Return [x, y] of the center of cell containing provided text 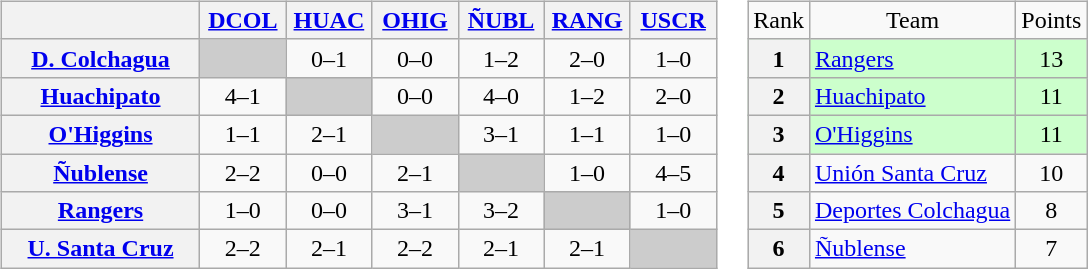
Deportes Colchagua [912, 211]
4–0 [501, 96]
3–2 [501, 211]
4–5 [673, 173]
2 [779, 96]
0–1 [329, 58]
4 [779, 173]
10 [1052, 173]
3 [779, 134]
4–1 [243, 96]
13 [1052, 58]
U. Santa Cruz [100, 249]
Rank [779, 20]
Team [912, 20]
Unión Santa Cruz [912, 173]
USCR [673, 20]
ÑUBL [501, 20]
RANG [587, 20]
6 [779, 249]
OHIG [415, 20]
HUAC [329, 20]
1 [779, 58]
5 [779, 211]
D. Colchagua [100, 58]
7 [1052, 249]
DCOL [243, 20]
8 [1052, 211]
Points [1052, 20]
